Return the (x, y) coordinate for the center point of the cell that contains the specified text.  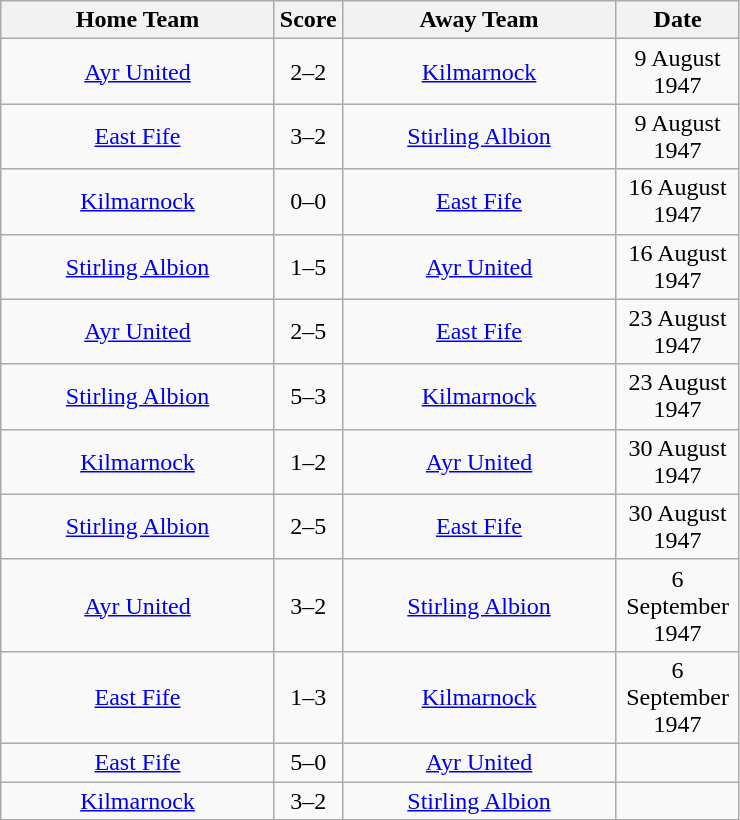
Away Team (479, 20)
1–5 (308, 266)
Score (308, 20)
Date (678, 20)
2–2 (308, 72)
5–3 (308, 396)
5–0 (308, 762)
Home Team (138, 20)
1–3 (308, 697)
1–2 (308, 462)
0–0 (308, 202)
